Scan for the cell matching the given text and deliver its (x, y) coordinate at center. 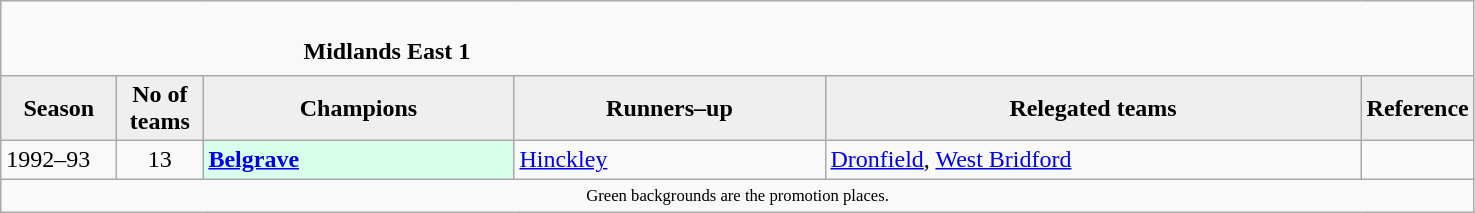
Reference (1418, 108)
Relegated teams (1093, 108)
Hinckley (670, 159)
Runners–up (670, 108)
1992–93 (59, 159)
Season (59, 108)
Champions (358, 108)
Belgrave (358, 159)
Green backgrounds are the promotion places. (738, 194)
13 (160, 159)
Dronfield, West Bridford (1093, 159)
No of teams (160, 108)
